Output the (X, Y) coordinate of the center of the cell containing the given text.  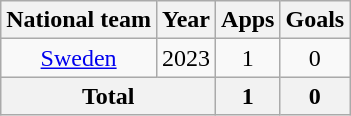
Apps (248, 20)
Goals (315, 20)
Year (186, 20)
Sweden (79, 58)
National team (79, 20)
2023 (186, 58)
Total (108, 96)
